Determine the (X, Y) coordinate at the center of the cell enclosing the given text.  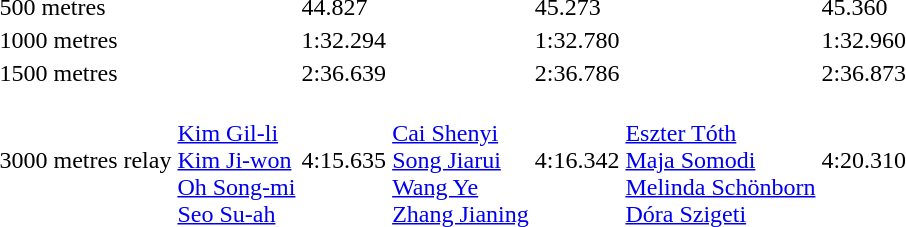
2:36.639 (344, 73)
1:32.780 (577, 40)
2:36.786 (577, 73)
1:32.294 (344, 40)
